Provide the (x, y) coordinate of the cell's center where the given text is located.  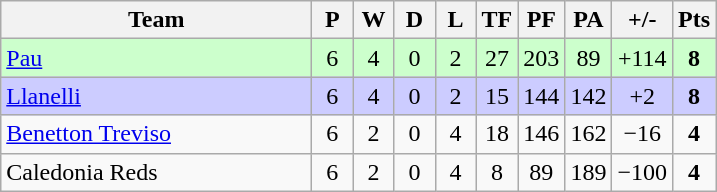
Team (156, 20)
+114 (642, 58)
162 (588, 134)
Benetton Treviso (156, 134)
TF (497, 20)
Pau (156, 58)
Llanelli (156, 96)
D (414, 20)
−100 (642, 172)
W (374, 20)
27 (497, 58)
146 (542, 134)
142 (588, 96)
+2 (642, 96)
P (332, 20)
PF (542, 20)
+/- (642, 20)
PA (588, 20)
L (456, 20)
189 (588, 172)
Caledonia Reds (156, 172)
144 (542, 96)
18 (497, 134)
−16 (642, 134)
Pts (694, 20)
203 (542, 58)
15 (497, 96)
